Scan for the cell matching the given text and deliver its (x, y) coordinate at center. 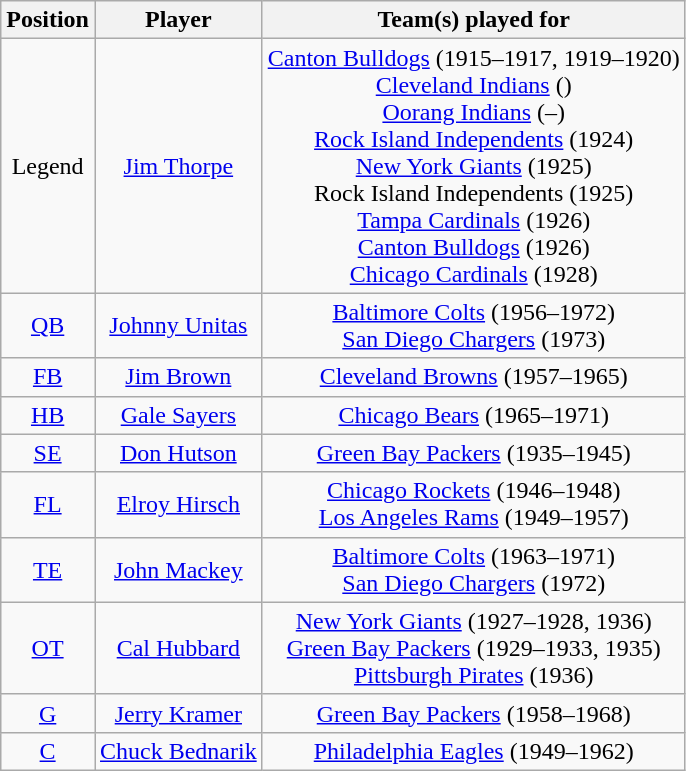
FB (48, 377)
TE (48, 570)
Baltimore Colts (1963–1971)San Diego Chargers (1972) (474, 570)
Baltimore Colts (1956–1972)San Diego Chargers (1973) (474, 326)
Cal Hubbard (178, 648)
John Mackey (178, 570)
Johnny Unitas (178, 326)
Team(s) played for (474, 20)
OT (48, 648)
Chuck Bednarik (178, 751)
G (48, 713)
Position (48, 20)
Cleveland Browns (1957–1965) (474, 377)
Jim Thorpe (178, 166)
Elroy Hirsch (178, 504)
New York Giants (1927–1928, 1936)Green Bay Packers (1929–1933, 1935)Pittsburgh Pirates (1936) (474, 648)
Player (178, 20)
Green Bay Packers (1935–1945) (474, 453)
Jerry Kramer (178, 713)
Gale Sayers (178, 415)
Don Hutson (178, 453)
QB (48, 326)
Chicago Bears (1965–1971) (474, 415)
Jim Brown (178, 377)
Philadelphia Eagles (1949–1962) (474, 751)
Chicago Rockets (1946–1948) Los Angeles Rams (1949–1957) (474, 504)
SE (48, 453)
Legend (48, 166)
Green Bay Packers (1958–1968) (474, 713)
HB (48, 415)
FL (48, 504)
C (48, 751)
